Return [x, y] of the center of cell containing provided text 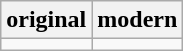
original [46, 20]
modern [138, 20]
